Determine the [X, Y] coordinate at the center of the cell enclosing the given text.  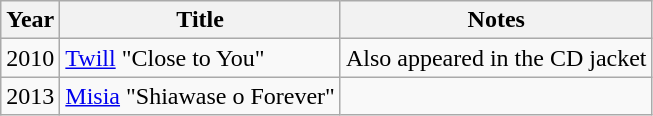
2013 [30, 96]
Twill "Close to You" [200, 58]
Title [200, 20]
Notes [496, 20]
Also appeared in the CD jacket [496, 58]
2010 [30, 58]
Misia "Shiawase o Forever" [200, 96]
Year [30, 20]
